For the text-containing cell, return its midpoint in (X, Y) coordinate format. 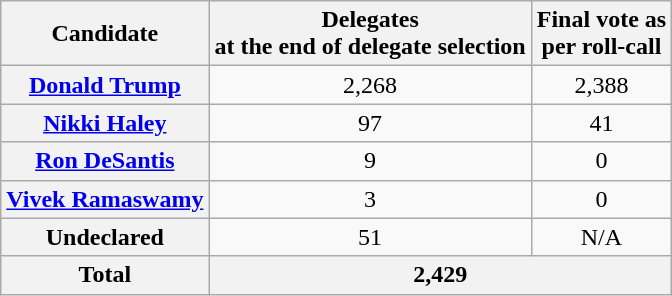
Vivek Ramaswamy (105, 199)
Total (105, 275)
2,268 (370, 85)
Donald Trump (105, 85)
51 (370, 237)
Undeclared (105, 237)
41 (601, 123)
9 (370, 161)
Candidate (105, 34)
Nikki Haley (105, 123)
Final vote as per roll-call (601, 34)
2,388 (601, 85)
97 (370, 123)
Ron DeSantis (105, 161)
N/A (601, 237)
2,429 (440, 275)
3 (370, 199)
Delegates at the end of delegate selection (370, 34)
